Extract the [X, Y] coordinate from the center of the cell holding the provided text.  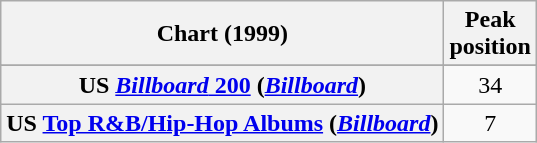
US Billboard 200 (Billboard) [222, 85]
34 [490, 85]
7 [490, 123]
Peakposition [490, 34]
Chart (1999) [222, 34]
US Top R&B/Hip-Hop Albums (Billboard) [222, 123]
